Search for the cell housing the specified text and yield its [x, y] center coordinate. 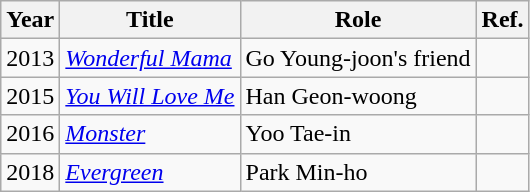
2015 [30, 96]
Ref. [502, 20]
Yoo Tae-in [358, 134]
Title [150, 20]
Go Young-joon's friend [358, 58]
Year [30, 20]
Han Geon-woong [358, 96]
2016 [30, 134]
You Will Love Me [150, 96]
Park Min-ho [358, 172]
Wonderful Mama [150, 58]
Monster [150, 134]
Role [358, 20]
Evergreen [150, 172]
2013 [30, 58]
2018 [30, 172]
